Return the [X, Y] coordinate for the center point of the cell that contains the specified text.  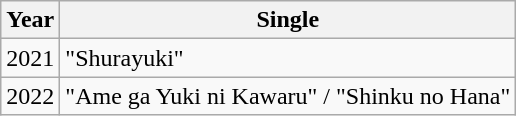
"Ame ga Yuki ni Kawaru" / "Shinku no Hana" [288, 96]
2021 [30, 58]
2022 [30, 96]
"Shurayuki" [288, 58]
Year [30, 20]
Single [288, 20]
